Provide the [x, y] coordinate of the cell's center where the given text is located.  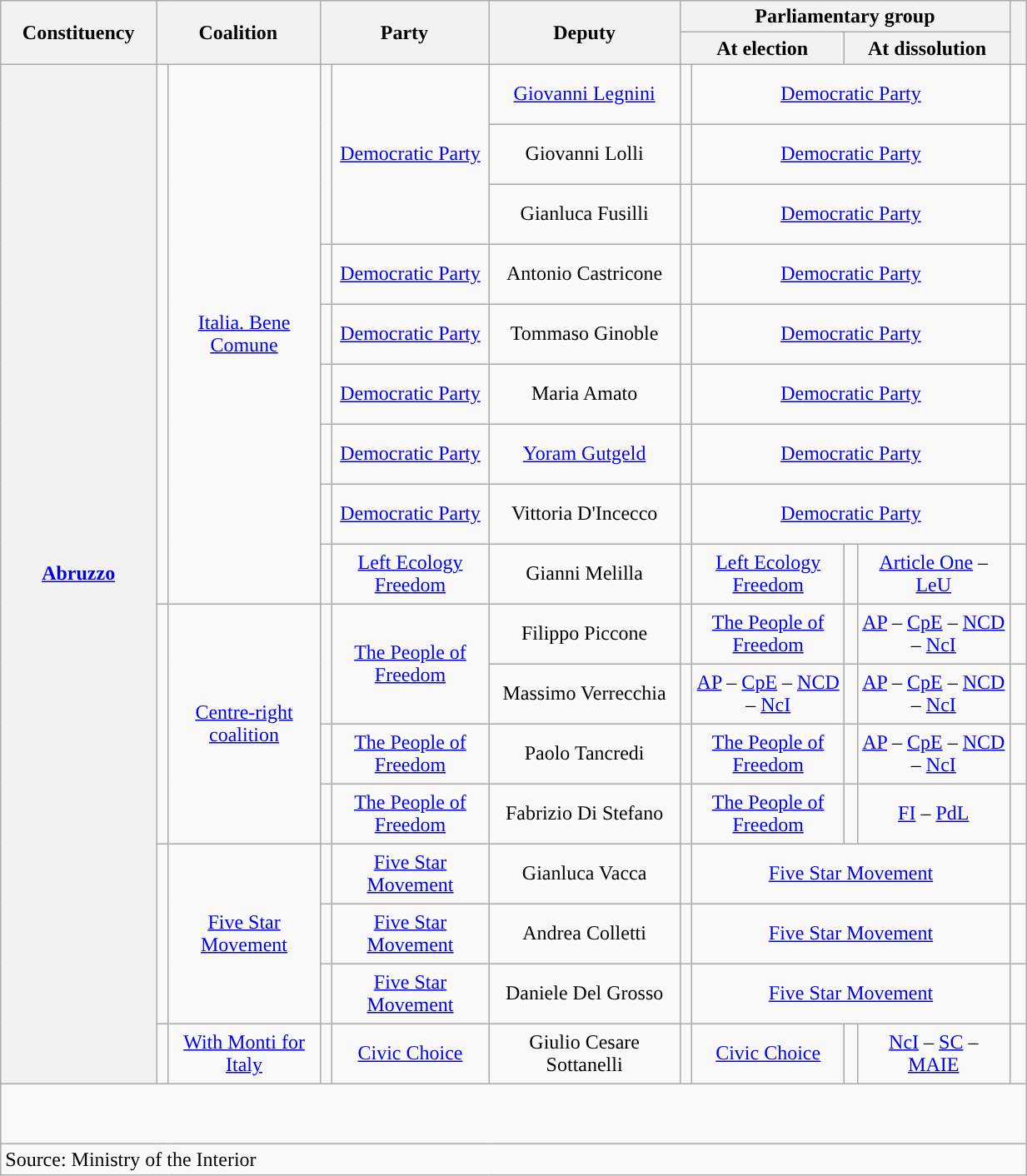
Massimo Verrecchia [585, 694]
Italia. Bene Comune [244, 334]
Gianni Melilla [585, 574]
Parliamentary group [845, 17]
Party [404, 32]
Gianluca Vacca [585, 874]
Deputy [585, 32]
Gianluca Fusilli [585, 214]
Giovanni Lolli [585, 154]
Daniele Del Grosso [585, 994]
Constituency [78, 32]
Antonio Castricone [585, 274]
Abruzzo [78, 574]
With Monti for Italy [244, 1054]
Giovanni Legnini [585, 94]
Article One – LeU [933, 574]
Coalition [238, 32]
Filippo Piccone [585, 634]
Maria Amato [585, 394]
NcI – SC – MAIE [933, 1054]
Source: Ministry of the Interior [513, 1159]
At election [763, 48]
Tommaso Ginoble [585, 334]
FI – PdL [933, 814]
Vittoria D'Incecco [585, 514]
Paolo Tancredi [585, 754]
Centre-right coalition [244, 724]
At dissolution [928, 48]
Yoram Gutgeld [585, 454]
Andrea Colletti [585, 934]
Fabrizio Di Stefano [585, 814]
Giulio Cesare Sottanelli [585, 1054]
